Provide the [x, y] coordinate of the cell's center where the given text is located.  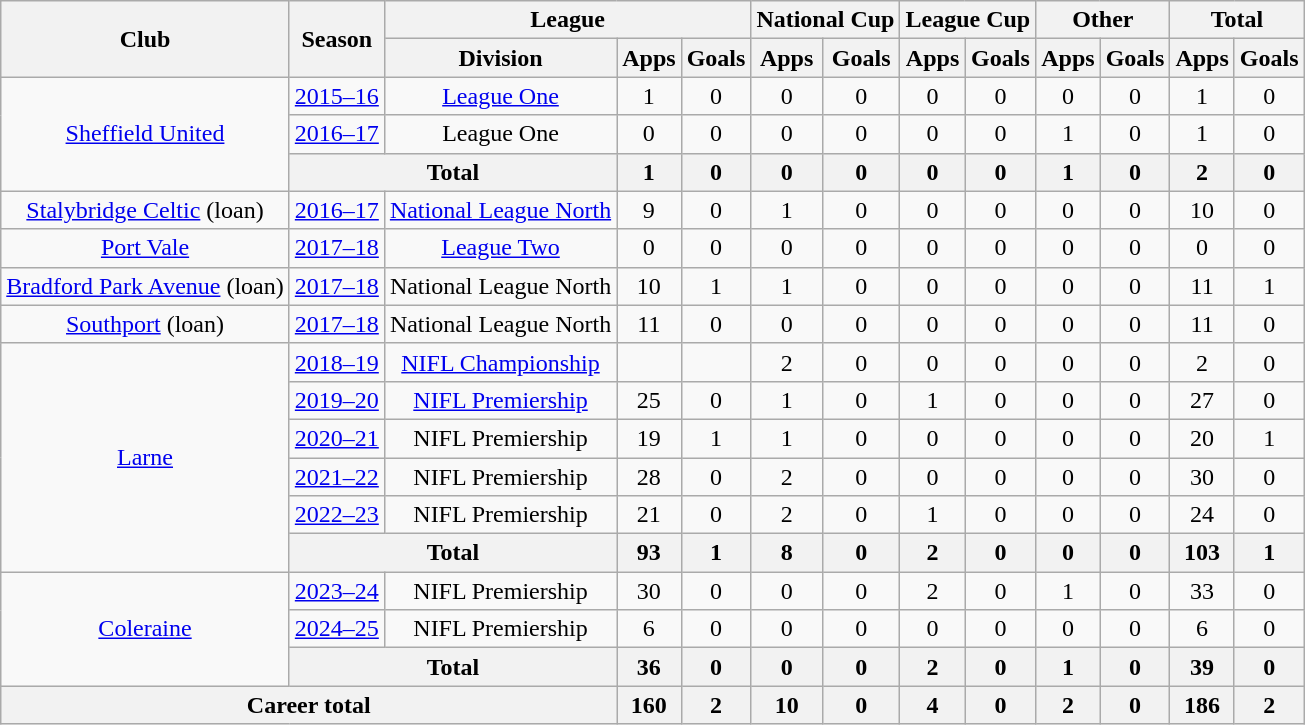
Southport (loan) [146, 324]
Club [146, 39]
2022–23 [336, 515]
Sheffield United [146, 134]
National Cup [826, 20]
Season [336, 39]
36 [649, 667]
Bradford Park Avenue (loan) [146, 286]
28 [649, 477]
21 [649, 515]
Port Vale [146, 248]
27 [1202, 400]
19 [649, 438]
2024–25 [336, 629]
Stalybridge Celtic (loan) [146, 210]
2023–24 [336, 591]
2019–20 [336, 400]
League [567, 20]
9 [649, 210]
33 [1202, 591]
Career total [309, 705]
Other [1103, 20]
186 [1202, 705]
2021–22 [336, 477]
24 [1202, 515]
93 [649, 553]
2020–21 [336, 438]
Larne [146, 457]
39 [1202, 667]
20 [1202, 438]
2018–19 [336, 362]
4 [932, 705]
25 [649, 400]
League Cup [968, 20]
Coleraine [146, 629]
Division [500, 58]
League Two [500, 248]
2015–16 [336, 96]
103 [1202, 553]
NIFL Championship [500, 362]
160 [649, 705]
8 [787, 553]
